For the text-containing cell, return its midpoint in [x, y] coordinate format. 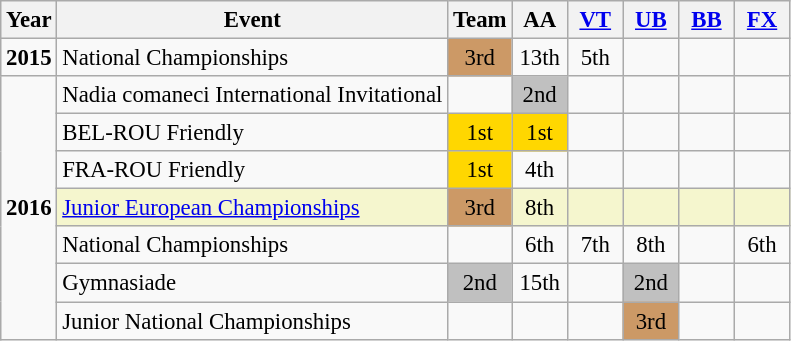
BEL-ROU Friendly [252, 133]
13th [540, 58]
Nadia comaneci International Invitational [252, 95]
Year [29, 20]
VT [595, 20]
2016 [29, 208]
Event [252, 20]
BB [707, 20]
2015 [29, 58]
UB [651, 20]
Junior European Championships [252, 208]
4th [540, 170]
Gymnasiade [252, 283]
7th [595, 245]
Team [480, 20]
Junior National Championships [252, 321]
FRA-ROU Friendly [252, 170]
AA [540, 20]
FX [762, 20]
5th [595, 58]
15th [540, 283]
